Provide the [x, y] coordinate of the cell's center where the given text is located.  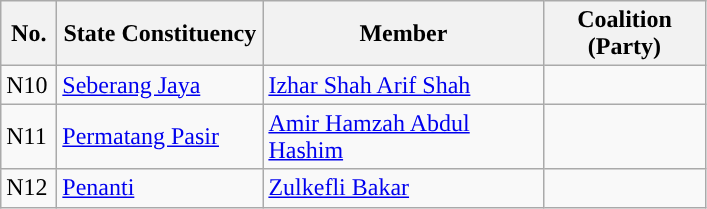
Permatang Pasir [160, 136]
Coalition (Party) [624, 34]
Amir Hamzah Abdul Hashim [404, 136]
Zulkefli Bakar [404, 188]
Seberang Jaya [160, 85]
No. [29, 34]
State Constituency [160, 34]
Member [404, 34]
N11 [29, 136]
Penanti [160, 188]
N10 [29, 85]
Izhar Shah Arif Shah [404, 85]
N12 [29, 188]
